Locate the cell with the specified text and output its [X, Y] center coordinate. 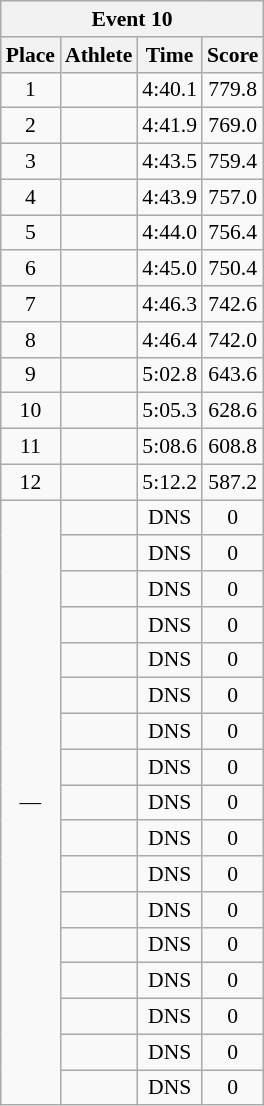
759.4 [232, 162]
742.0 [232, 340]
779.8 [232, 90]
9 [30, 375]
Score [232, 55]
4 [30, 197]
643.6 [232, 375]
Place [30, 55]
4:43.5 [170, 162]
587.2 [232, 482]
4:43.9 [170, 197]
6 [30, 269]
4:46.3 [170, 304]
1 [30, 90]
Time [170, 55]
5:05.3 [170, 411]
756.4 [232, 233]
4:46.4 [170, 340]
8 [30, 340]
769.0 [232, 126]
5:08.6 [170, 447]
4:44.0 [170, 233]
5:02.8 [170, 375]
608.8 [232, 447]
— [30, 803]
Event 10 [132, 19]
4:45.0 [170, 269]
5 [30, 233]
4:40.1 [170, 90]
742.6 [232, 304]
757.0 [232, 197]
750.4 [232, 269]
7 [30, 304]
3 [30, 162]
628.6 [232, 411]
Athlete [98, 55]
11 [30, 447]
5:12.2 [170, 482]
12 [30, 482]
4:41.9 [170, 126]
10 [30, 411]
2 [30, 126]
